Pinpoint the cell where the given text exists, returning its [X, Y] midpoint coordinate. 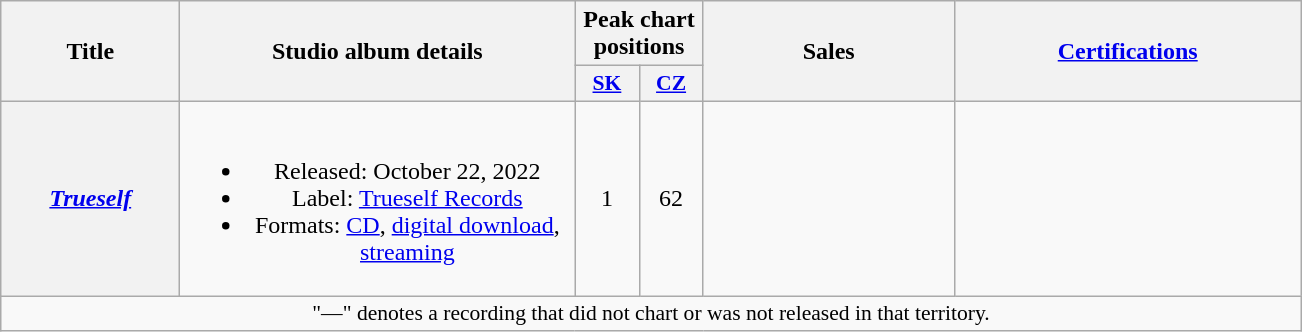
Sales [828, 52]
SK [607, 84]
"—" denotes a recording that did not chart or was not released in that territory. [651, 314]
Trueself [90, 198]
Studio album details [378, 52]
Certifications [1128, 52]
Peak chart positions [639, 34]
CZ [671, 84]
62 [671, 198]
Released: October 22, 2022Label: Trueself RecordsFormats: CD, digital download, streaming [378, 198]
Title [90, 52]
1 [607, 198]
